Pinpoint the cell where the given text exists, returning its (X, Y) midpoint coordinate. 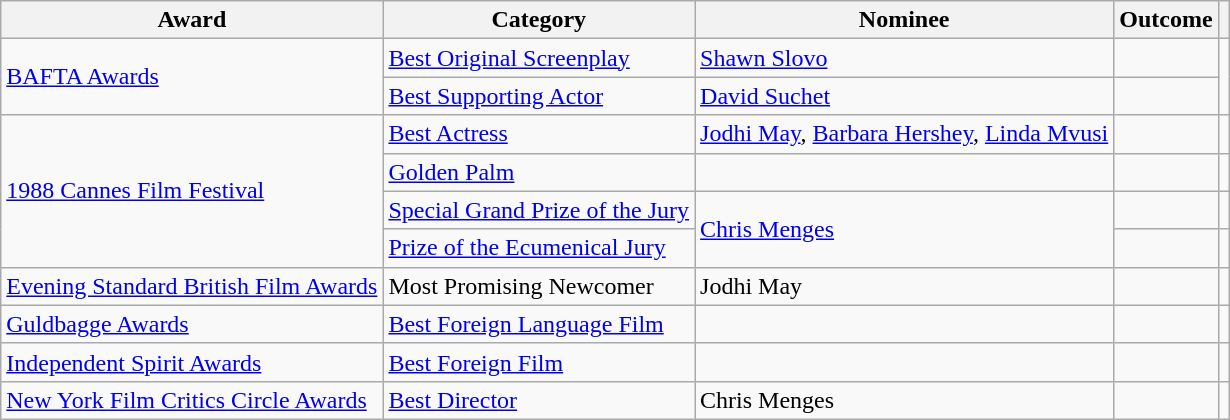
David Suchet (904, 96)
Prize of the Ecumenical Jury (539, 248)
Best Foreign Film (539, 362)
New York Film Critics Circle Awards (192, 400)
Shawn Slovo (904, 58)
Best Director (539, 400)
Best Foreign Language Film (539, 324)
Best Supporting Actor (539, 96)
Jodhi May (904, 286)
Nominee (904, 20)
Outcome (1166, 20)
Guldbagge Awards (192, 324)
Best Actress (539, 134)
Evening Standard British Film Awards (192, 286)
Award (192, 20)
BAFTA Awards (192, 77)
1988 Cannes Film Festival (192, 191)
Best Original Screenplay (539, 58)
Golden Palm (539, 172)
Independent Spirit Awards (192, 362)
Special Grand Prize of the Jury (539, 210)
Most Promising Newcomer (539, 286)
Jodhi May, Barbara Hershey, Linda Mvusi (904, 134)
Category (539, 20)
